Capture the cell that displays the provided text and extract its [X, Y] central coordinate. 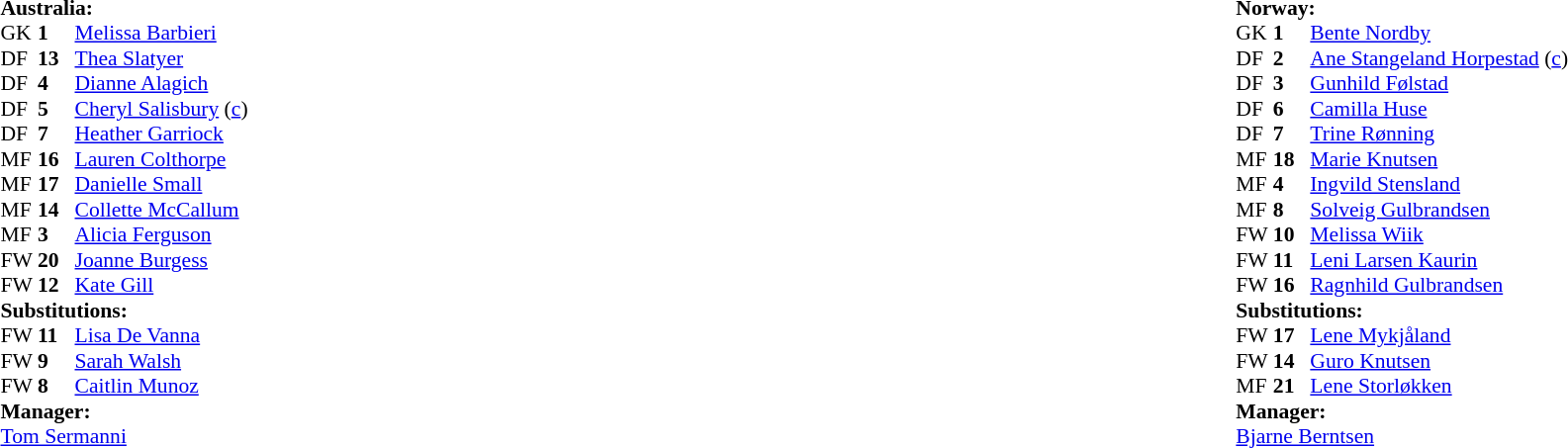
Melissa Barbieri [162, 33]
2 [1292, 58]
Sarah Walsh [162, 361]
Collette McCallum [162, 210]
Trine Rønning [1438, 134]
Melissa Wiik [1438, 234]
Gunhild Følstad [1438, 84]
21 [1292, 387]
Danielle Small [162, 185]
Lauren Colthorpe [162, 159]
20 [56, 260]
Lisa De Vanna [162, 335]
Lene Storløkken [1438, 387]
Bente Nordby [1438, 33]
12 [56, 286]
Heather Garriock [162, 134]
Marie Knutsen [1438, 159]
Solveig Gulbrandsen [1438, 210]
Alicia Ferguson [162, 234]
Camilla Huse [1438, 109]
Lene Mykjåland [1438, 335]
Dianne Alagich [162, 84]
Kate Gill [162, 286]
6 [1292, 109]
5 [56, 109]
Caitlin Munoz [162, 387]
Ingvild Stensland [1438, 185]
Joanne Burgess [162, 260]
Ragnhild Gulbrandsen [1438, 286]
10 [1292, 234]
9 [56, 361]
13 [56, 58]
Thea Slatyer [162, 58]
Cheryl Salisbury (c) [162, 109]
Leni Larsen Kaurin [1438, 260]
18 [1292, 159]
Guro Knutsen [1438, 361]
Ane Stangeland Horpestad (c) [1438, 58]
